Capture the cell that displays the provided text and extract its (x, y) central coordinate. 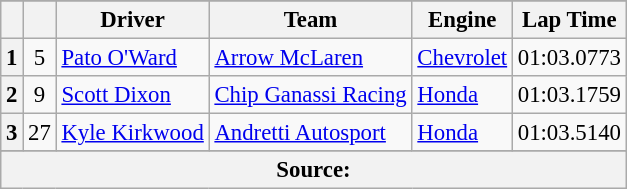
Lap Time (569, 20)
Arrow McLaren (310, 58)
1 (12, 58)
Team (310, 20)
Kyle Kirkwood (132, 133)
Chip Ganassi Racing (310, 95)
2 (12, 95)
01:03.1759 (569, 95)
9 (40, 95)
Andretti Autosport (310, 133)
Driver (132, 20)
Scott Dixon (132, 95)
Chevrolet (462, 58)
27 (40, 133)
3 (12, 133)
01:03.0773 (569, 58)
01:03.5140 (569, 133)
Pato O'Ward (132, 58)
Engine (462, 20)
5 (40, 58)
Source: (314, 170)
